Return [X, Y] of the center of cell containing provided text 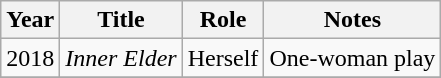
Inner Elder [121, 58]
One-woman play [352, 58]
Role [223, 20]
Year [30, 20]
2018 [30, 58]
Title [121, 20]
Notes [352, 20]
Herself [223, 58]
